Search for the cell housing the specified text and yield its (x, y) center coordinate. 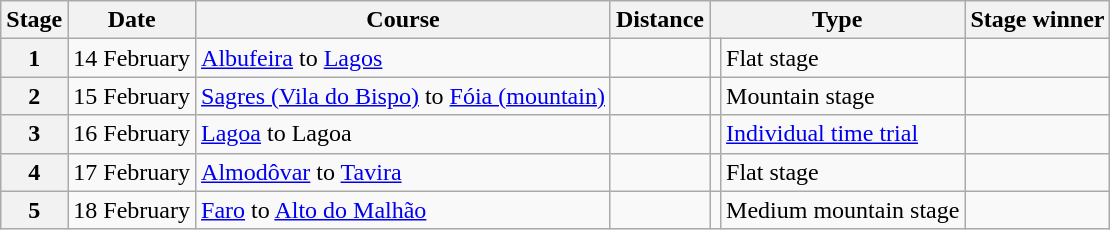
18 February (132, 210)
Date (132, 20)
Type (838, 20)
Individual time trial (843, 134)
Faro to Alto do Malhão (404, 210)
Stage winner (1038, 20)
Distance (660, 20)
Almodôvar to Tavira (404, 172)
5 (34, 210)
Stage (34, 20)
Albufeira to Lagos (404, 58)
3 (34, 134)
Lagoa to Lagoa (404, 134)
Course (404, 20)
16 February (132, 134)
17 February (132, 172)
4 (34, 172)
15 February (132, 96)
2 (34, 96)
Mountain stage (843, 96)
Sagres (Vila do Bispo) to Fóia (mountain) (404, 96)
14 February (132, 58)
1 (34, 58)
Medium mountain stage (843, 210)
